Capture the cell that displays the provided text and extract its [x, y] central coordinate. 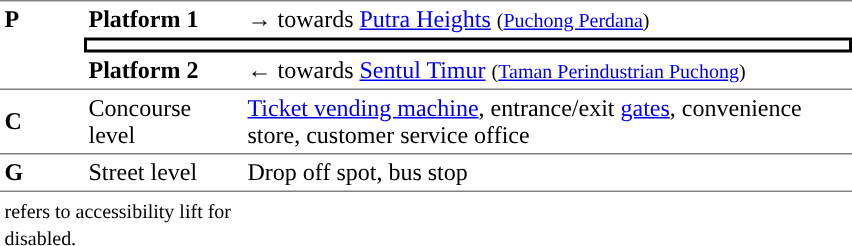
Platform 1 [164, 19]
→ towards Putra Heights (Puchong Perdana) [548, 19]
Drop off spot, bus stop [548, 172]
Street level [164, 172]
C [42, 122]
← towards Sentul Timur (Taman Perindustrian Puchong) [548, 71]
Platform 2 [164, 71]
P [42, 45]
Ticket vending machine, entrance/exit gates, convenience store, customer service office [548, 122]
G [42, 172]
Concourse level [164, 122]
